Search for the cell housing the specified text and yield its [x, y] center coordinate. 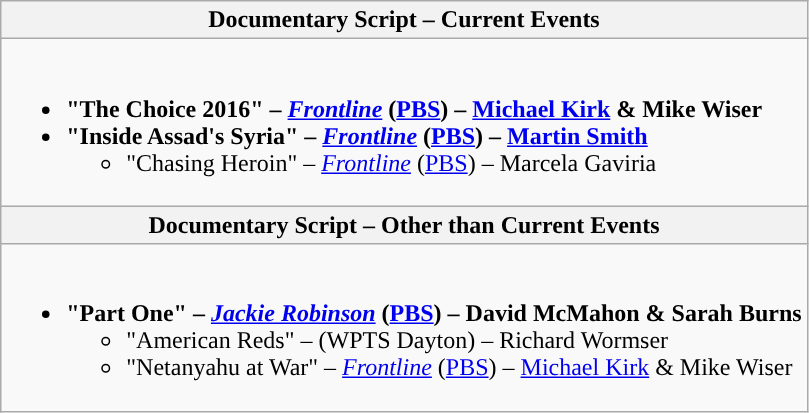
Documentary Script – Current Events [404, 20]
Documentary Script – Other than Current Events [404, 225]
